Capture the cell that displays the provided text and extract its [X, Y] central coordinate. 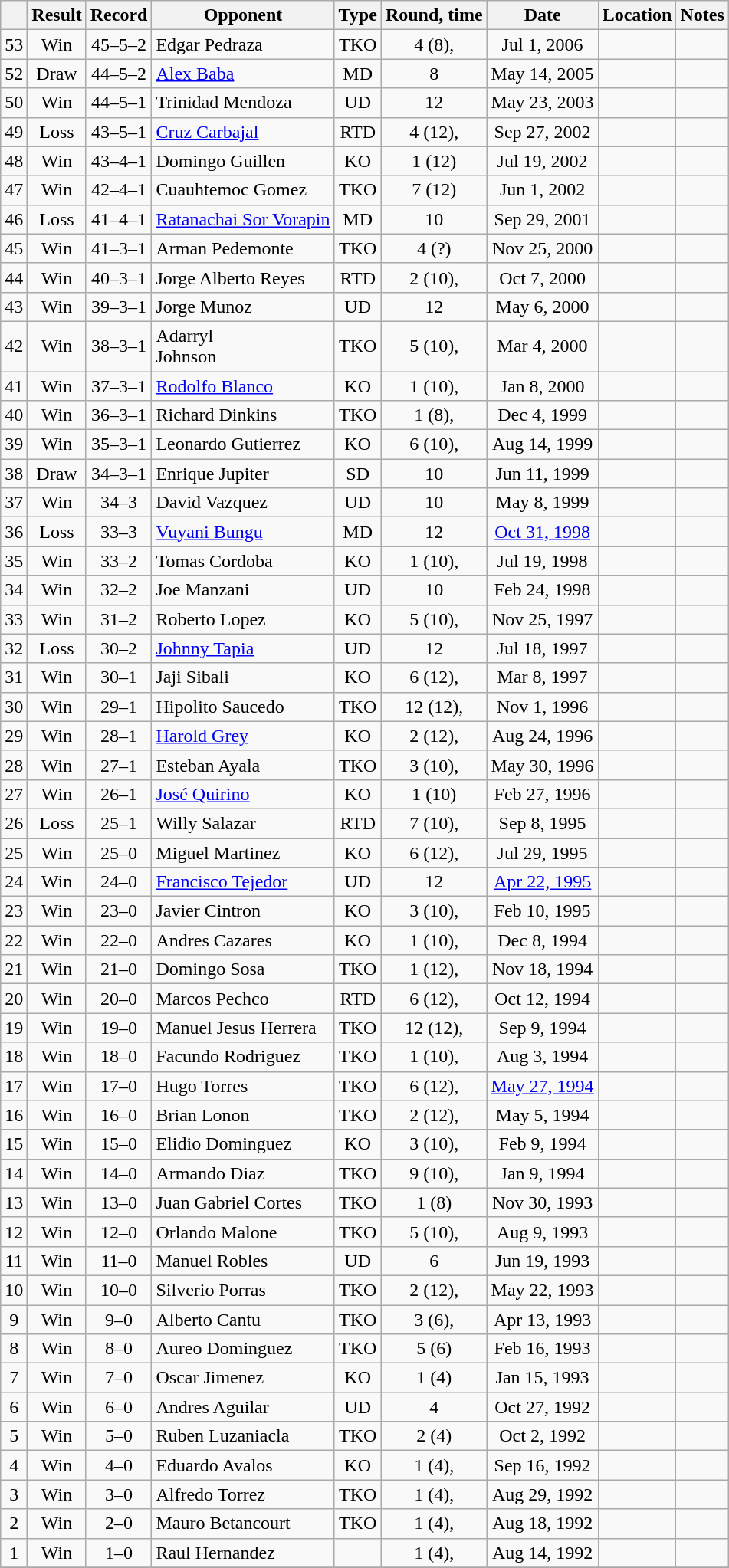
Cruz Carbajal [243, 132]
Sep 27, 2002 [543, 132]
Result [57, 15]
Date [543, 15]
13–0 [119, 1202]
Notes [702, 15]
Aug 14, 1999 [543, 444]
9–0 [119, 1319]
46 [14, 219]
40 [14, 415]
Alberto Cantu [243, 1319]
Alfredo Torrez [243, 1494]
Silverio Porras [243, 1290]
Record [119, 15]
Apr 22, 1995 [543, 882]
Aug 24, 1996 [543, 736]
Roberto Lopez [243, 619]
53 [14, 44]
48 [14, 161]
9 [14, 1319]
17–0 [119, 1086]
Miguel Martinez [243, 853]
May 23, 2003 [543, 103]
Oct 27, 1992 [543, 1407]
Jorge Alberto Reyes [243, 277]
7 (12) [434, 190]
Dec 4, 1999 [543, 415]
Facundo Rodriguez [243, 1057]
9 (10), [434, 1173]
32 [14, 648]
1 (8), [434, 415]
43 [14, 307]
23 [14, 911]
Tomas Cordoba [243, 561]
Javier Cintron [243, 911]
36 [14, 532]
Sep 9, 1994 [543, 1028]
5 [14, 1436]
28–1 [119, 736]
Nov 25, 1997 [543, 619]
Trinidad Mendoza [243, 103]
44–5–2 [119, 74]
22–0 [119, 940]
26–1 [119, 794]
Manuel Robles [243, 1261]
AdarrylJohnson [243, 346]
Nov 30, 1993 [543, 1202]
10–0 [119, 1290]
Alex Baba [243, 74]
30–1 [119, 677]
Marcos Pechco [243, 999]
Raul Hernandez [243, 1553]
4 (8), [434, 44]
24 [14, 882]
1 (12), [434, 969]
Nov 1, 1996 [543, 707]
22 [14, 940]
25 [14, 853]
40–3–1 [119, 277]
Nov 18, 1994 [543, 969]
34–3 [119, 503]
Ratanachai Sor Vorapin [243, 219]
SD [357, 474]
39 [14, 444]
15 [14, 1144]
Jorge Munoz [243, 307]
27–1 [119, 765]
Jan 9, 1994 [543, 1173]
2 [14, 1524]
Manuel Jesus Herrera [243, 1028]
Aug 3, 1994 [543, 1057]
31 [14, 677]
Mar 8, 1997 [543, 677]
Round, time [434, 15]
42 [14, 346]
41–3–1 [119, 248]
25–1 [119, 823]
Arman Pedemonte [243, 248]
Ruben Luzaniacla [243, 1436]
Aureo Dominguez [243, 1349]
Oct 2, 1992 [543, 1436]
33–2 [119, 561]
38 [14, 474]
45–5–2 [119, 44]
Hugo Torres [243, 1086]
15–0 [119, 1144]
Dec 8, 1994 [543, 940]
1 [14, 1553]
1 (8) [434, 1202]
Enrique Jupiter [243, 474]
18–0 [119, 1057]
Nov 25, 2000 [543, 248]
Francisco Tejedor [243, 882]
4 (12), [434, 132]
Mar 4, 2000 [543, 346]
Type [357, 15]
Harold Grey [243, 736]
1–0 [119, 1553]
Domingo Guillen [243, 161]
5–0 [119, 1436]
Edgar Pedraza [243, 44]
35–3–1 [119, 444]
37–3–1 [119, 385]
17 [14, 1086]
2 (4) [434, 1436]
26 [14, 823]
34 [14, 590]
Jun 19, 1993 [543, 1261]
37 [14, 503]
Sep 29, 2001 [543, 219]
Aug 14, 1992 [543, 1553]
Esteban Ayala [243, 765]
1 (4) [434, 1378]
Andres Cazares [243, 940]
20 [14, 999]
Oct 12, 1994 [543, 999]
Feb 24, 1998 [543, 590]
5 (6) [434, 1349]
Hipolito Saucedo [243, 707]
29 [14, 736]
18 [14, 1057]
19–0 [119, 1028]
14–0 [119, 1173]
32–2 [119, 590]
14 [14, 1173]
33–3 [119, 532]
20–0 [119, 999]
Aug 29, 1992 [543, 1494]
13 [14, 1202]
Andres Aguilar [243, 1407]
24–0 [119, 882]
Domingo Sosa [243, 969]
3 [14, 1494]
Brian Lonon [243, 1115]
Feb 27, 1996 [543, 794]
Jul 1, 2006 [543, 44]
Jun 11, 1999 [543, 474]
Oct 7, 2000 [543, 277]
José Quirino [243, 794]
45 [14, 248]
May 5, 1994 [543, 1115]
Richard Dinkins [243, 415]
7 [14, 1378]
David Vazquez [243, 503]
21–0 [119, 969]
41 [14, 385]
52 [14, 74]
Feb 9, 1994 [543, 1144]
6–0 [119, 1407]
Aug 9, 1993 [543, 1232]
1 (12) [434, 161]
Leonardo Gutierrez [243, 444]
3–0 [119, 1494]
25–0 [119, 853]
23–0 [119, 911]
7–0 [119, 1378]
4 (?) [434, 248]
12–0 [119, 1232]
Oscar Jimenez [243, 1378]
47 [14, 190]
Willy Salazar [243, 823]
Elidio Dominguez [243, 1144]
Johnny Tapia [243, 648]
11–0 [119, 1261]
43–4–1 [119, 161]
8–0 [119, 1349]
Sep 8, 1995 [543, 823]
Mauro Betancourt [243, 1524]
31–2 [119, 619]
2 (10), [434, 277]
Opponent [243, 15]
19 [14, 1028]
41–4–1 [119, 219]
Jul 19, 1998 [543, 561]
16 [14, 1115]
39–3–1 [119, 307]
34–3–1 [119, 474]
May 8, 1999 [543, 503]
May 27, 1994 [543, 1086]
Location [637, 15]
33 [14, 619]
42–4–1 [119, 190]
May 14, 2005 [543, 74]
Sep 16, 1992 [543, 1465]
44–5–1 [119, 103]
Joe Manzani [243, 590]
4–0 [119, 1465]
7 (10), [434, 823]
50 [14, 103]
30 [14, 707]
Feb 10, 1995 [543, 911]
35 [14, 561]
Vuyani Bungu [243, 532]
Armando Diaz [243, 1173]
44 [14, 277]
Orlando Malone [243, 1232]
2–0 [119, 1524]
6 (10), [434, 444]
May 6, 2000 [543, 307]
27 [14, 794]
29–1 [119, 707]
21 [14, 969]
38–3–1 [119, 346]
16–0 [119, 1115]
Jan 8, 2000 [543, 385]
49 [14, 132]
Feb 16, 1993 [543, 1349]
Oct 31, 1998 [543, 532]
Jul 19, 2002 [543, 161]
30–2 [119, 648]
36–3–1 [119, 415]
Rodolfo Blanco [243, 385]
1 (10) [434, 794]
Apr 13, 1993 [543, 1319]
Juan Gabriel Cortes [243, 1202]
May 30, 1996 [543, 765]
Jan 15, 1993 [543, 1378]
Eduardo Avalos [243, 1465]
Aug 18, 1992 [543, 1524]
Cuauhtemoc Gomez [243, 190]
11 [14, 1261]
Jul 29, 1995 [543, 853]
May 22, 1993 [543, 1290]
3 (6), [434, 1319]
Jun 1, 2002 [543, 190]
Jul 18, 1997 [543, 648]
28 [14, 765]
Jaji Sibali [243, 677]
43–5–1 [119, 132]
